Provide the (x, y) coordinate of the cell's center where the given text is located.  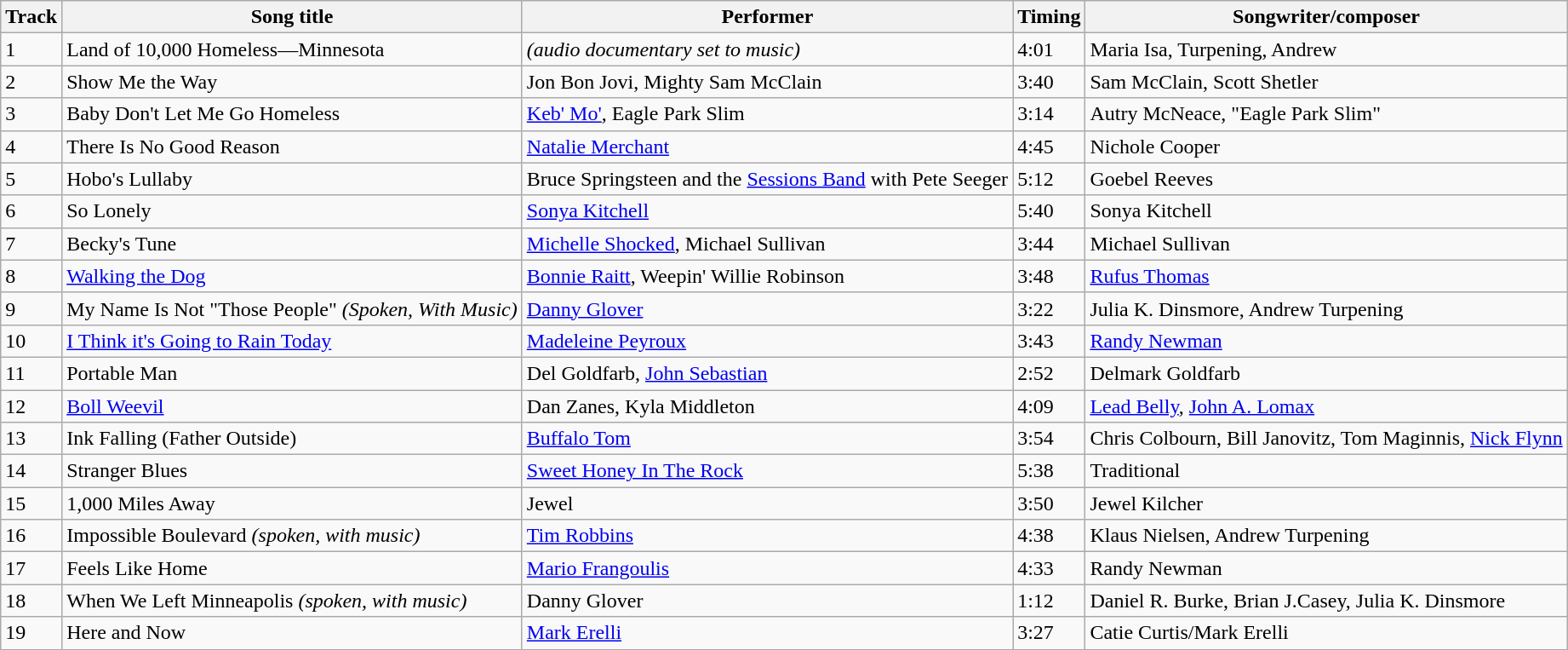
Ink Falling (Father Outside) (293, 439)
Rufus Thomas (1326, 276)
4:38 (1049, 536)
1:12 (1049, 601)
Michael Sullivan (1326, 244)
15 (31, 503)
1,000 Miles Away (293, 503)
14 (31, 471)
3 (31, 114)
Show Me the Way (293, 82)
Nichole Cooper (1326, 147)
Songwriter/composer (1326, 17)
There Is No Good Reason (293, 147)
9 (31, 308)
5:12 (1049, 179)
Jewel (767, 503)
Autry McNeace, "Eagle Park Slim" (1326, 114)
5:38 (1049, 471)
Sweet Honey In The Rock (767, 471)
3:54 (1049, 439)
4:09 (1049, 406)
Chris Colbourn, Bill Janovitz, Tom Maginnis, Nick Flynn (1326, 439)
1 (31, 49)
Daniel R. Burke, Brian J.Casey, Julia K. Dinsmore (1326, 601)
Buffalo Tom (767, 439)
Goebel Reeves (1326, 179)
Becky's Tune (293, 244)
(audio documentary set to music) (767, 49)
2 (31, 82)
4:45 (1049, 147)
12 (31, 406)
Lead Belly, John A. Lomax (1326, 406)
Stranger Blues (293, 471)
Hobo's Lullaby (293, 179)
Bruce Springsteen and the Sessions Band with Pete Seeger (767, 179)
3:22 (1049, 308)
Madeleine Peyroux (767, 341)
Keb' Mo', Eagle Park Slim (767, 114)
18 (31, 601)
Timing (1049, 17)
3:27 (1049, 633)
Sam McClain, Scott Shetler (1326, 82)
5:40 (1049, 211)
3:44 (1049, 244)
11 (31, 373)
5 (31, 179)
Mario Frangoulis (767, 568)
Traditional (1326, 471)
Portable Man (293, 373)
Natalie Merchant (767, 147)
Jewel Kilcher (1326, 503)
2:52 (1049, 373)
Dan Zanes, Kyla Middleton (767, 406)
Feels Like Home (293, 568)
Land of 10,000 Homeless—Minnesota (293, 49)
So Lonely (293, 211)
Del Goldfarb, John Sebastian (767, 373)
Catie Curtis/Mark Erelli (1326, 633)
Maria Isa, Turpening, Andrew (1326, 49)
Michelle Shocked, Michael Sullivan (767, 244)
Performer (767, 17)
3:48 (1049, 276)
Mark Erelli (767, 633)
19 (31, 633)
My Name Is Not "Those People" (Spoken, With Music) (293, 308)
Impossible Boulevard (spoken, with music) (293, 536)
8 (31, 276)
16 (31, 536)
Song title (293, 17)
Klaus Nielsen, Andrew Turpening (1326, 536)
7 (31, 244)
Baby Don't Let Me Go Homeless (293, 114)
Walking the Dog (293, 276)
3:43 (1049, 341)
3:50 (1049, 503)
3:14 (1049, 114)
6 (31, 211)
Delmark Goldfarb (1326, 373)
4:33 (1049, 568)
17 (31, 568)
Track (31, 17)
Tim Robbins (767, 536)
Bonnie Raitt, Weepin' Willie Robinson (767, 276)
Julia K. Dinsmore, Andrew Turpening (1326, 308)
Boll Weevil (293, 406)
13 (31, 439)
Jon Bon Jovi, Mighty Sam McClain (767, 82)
10 (31, 341)
Here and Now (293, 633)
I Think it's Going to Rain Today (293, 341)
When We Left Minneapolis (spoken, with music) (293, 601)
4:01 (1049, 49)
3:40 (1049, 82)
4 (31, 147)
